For the text-containing cell, return its midpoint in [X, Y] coordinate format. 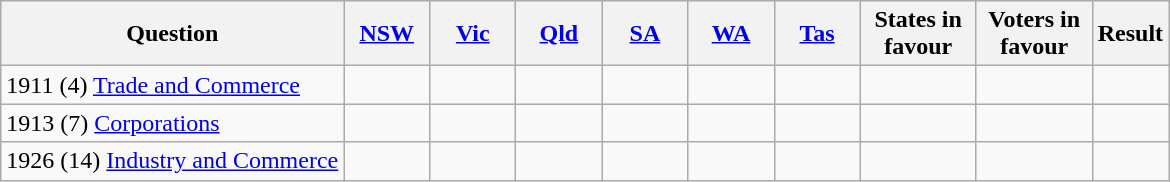
SA [645, 34]
Result [1130, 34]
States in favour [918, 34]
Vic [473, 34]
Qld [559, 34]
1911 (4) Trade and Commerce [172, 85]
Voters in favour [1034, 34]
Question [172, 34]
1926 (14) Industry and Commerce [172, 161]
Tas [817, 34]
1913 (7) Corporations [172, 123]
WA [731, 34]
NSW [387, 34]
